Extract the (X, Y) coordinate from the center of the cell holding the provided text.  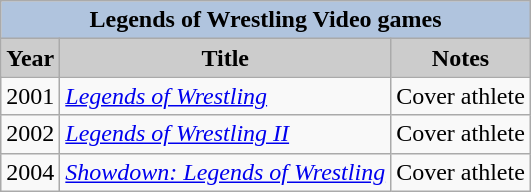
Title (226, 58)
Legends of Wrestling Video games (266, 20)
Notes (461, 58)
2001 (30, 96)
Legends of Wrestling (226, 96)
2004 (30, 172)
Showdown: Legends of Wrestling (226, 172)
Legends of Wrestling II (226, 134)
2002 (30, 134)
Year (30, 58)
